Extract the [X, Y] coordinate from the center of the cell holding the provided text.  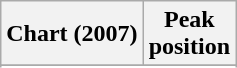
Peakposition [189, 34]
Chart (2007) [72, 34]
